Detect which cell encompasses the target text, then output its [X, Y] center coordinate. 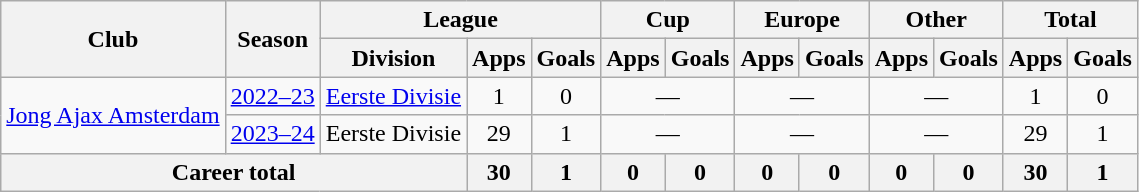
Cup [668, 20]
Division [393, 58]
Jong Ajax Amsterdam [113, 115]
Total [1070, 20]
2022–23 [272, 96]
2023–24 [272, 134]
Career total [234, 172]
Europe [802, 20]
League [460, 20]
Club [113, 39]
Other [936, 20]
Season [272, 39]
